Output the [X, Y] coordinate of the center of the cell containing the given text.  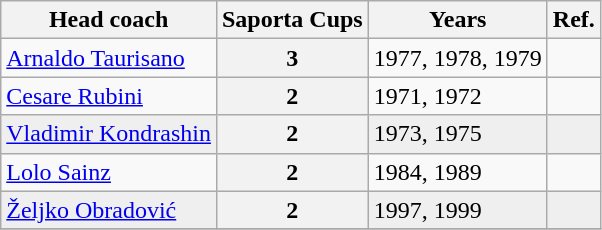
Arnaldo Taurisano [109, 58]
Vladimir Kondrashin [109, 134]
1997, 1999 [458, 210]
Ref. [574, 20]
1984, 1989 [458, 172]
Lolo Sainz [109, 172]
Head coach [109, 20]
Željko Obradović [109, 210]
1973, 1975 [458, 134]
Cesare Rubini [109, 96]
1977, 1978, 1979 [458, 58]
Years [458, 20]
Saporta Cups [292, 20]
1971, 1972 [458, 96]
3 [292, 58]
